Search for the cell housing the specified text and yield its [x, y] center coordinate. 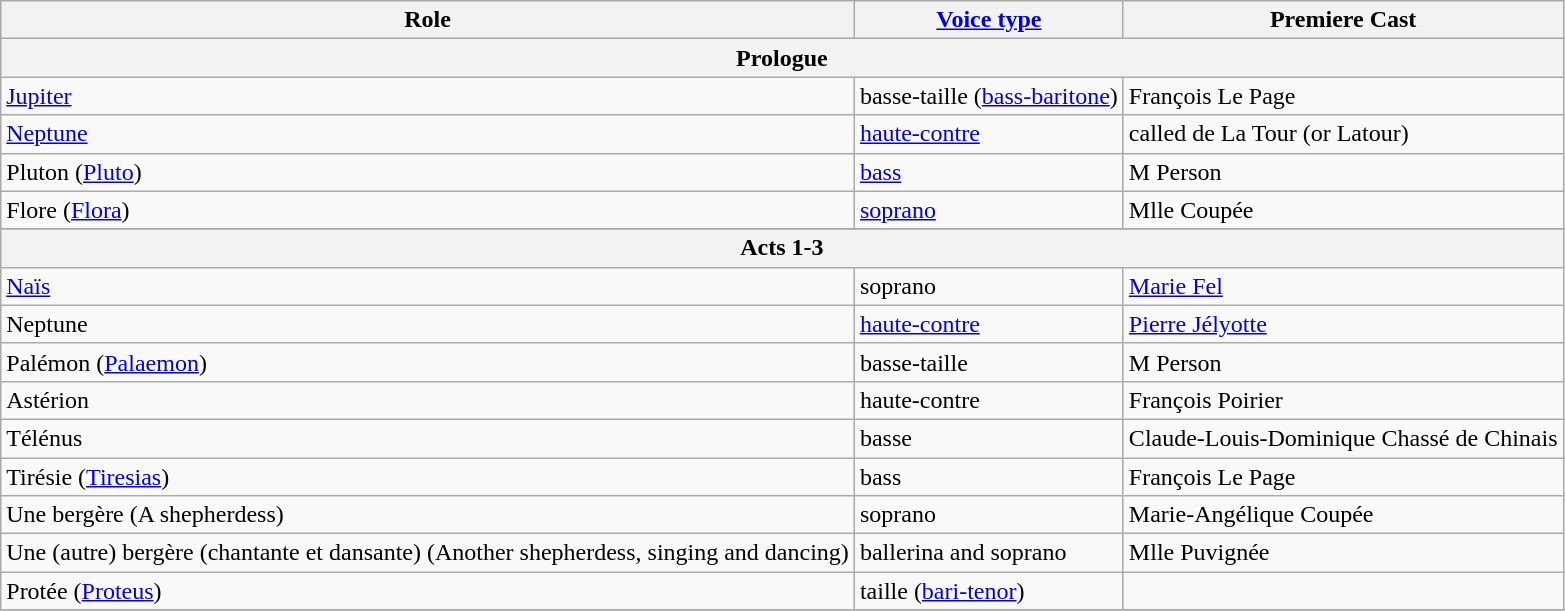
Prologue [782, 58]
Naïs [428, 286]
called de La Tour (or Latour) [1343, 134]
Palémon (Palaemon) [428, 362]
François Poirier [1343, 400]
Protée (Proteus) [428, 591]
ballerina and soprano [988, 553]
Role [428, 20]
Voice type [988, 20]
Pluton (Pluto) [428, 172]
Une (autre) bergère (chantante et dansante) (Another shepherdess, singing and dancing) [428, 553]
Claude-Louis-Dominique Chassé de Chinais [1343, 438]
Mlle Coupée [1343, 210]
basse-taille [988, 362]
basse [988, 438]
Premiere Cast [1343, 20]
Pierre Jélyotte [1343, 324]
Marie Fel [1343, 286]
Marie-Angélique Coupée [1343, 515]
Une bergère (A shepherdess) [428, 515]
Mlle Puvignée [1343, 553]
Astérion [428, 400]
Flore (Flora) [428, 210]
taille (bari-tenor) [988, 591]
Acts 1-3 [782, 248]
Tirésie (Tiresias) [428, 477]
basse-taille (bass-baritone) [988, 96]
Télénus [428, 438]
Jupiter [428, 96]
